Scan for the cell matching the given text and deliver its (x, y) coordinate at center. 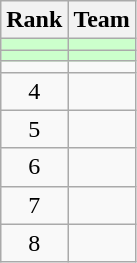
5 (34, 129)
8 (34, 243)
6 (34, 167)
Rank (34, 20)
Team (102, 20)
4 (34, 91)
7 (34, 205)
